Identify which cell holds the provided text, then report its [x, y] central coordinate. 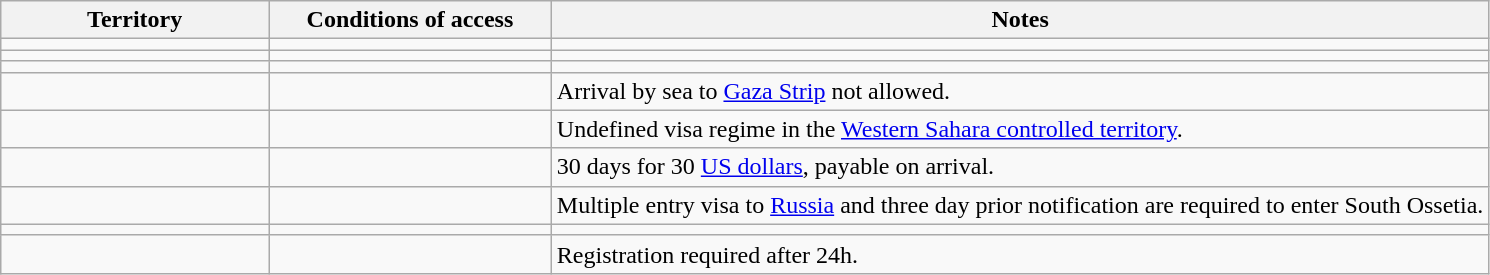
Conditions of access [410, 20]
Registration required after 24h. [1020, 254]
Territory [135, 20]
Notes [1020, 20]
Arrival by sea to Gaza Strip not allowed. [1020, 91]
Multiple entry visa to Russia and three day prior notification are required to enter South Ossetia. [1020, 205]
30 days for 30 US dollars, payable on arrival. [1020, 167]
Undefined visa regime in the Western Sahara controlled territory. [1020, 129]
